Capture the cell that displays the provided text and extract its [x, y] central coordinate. 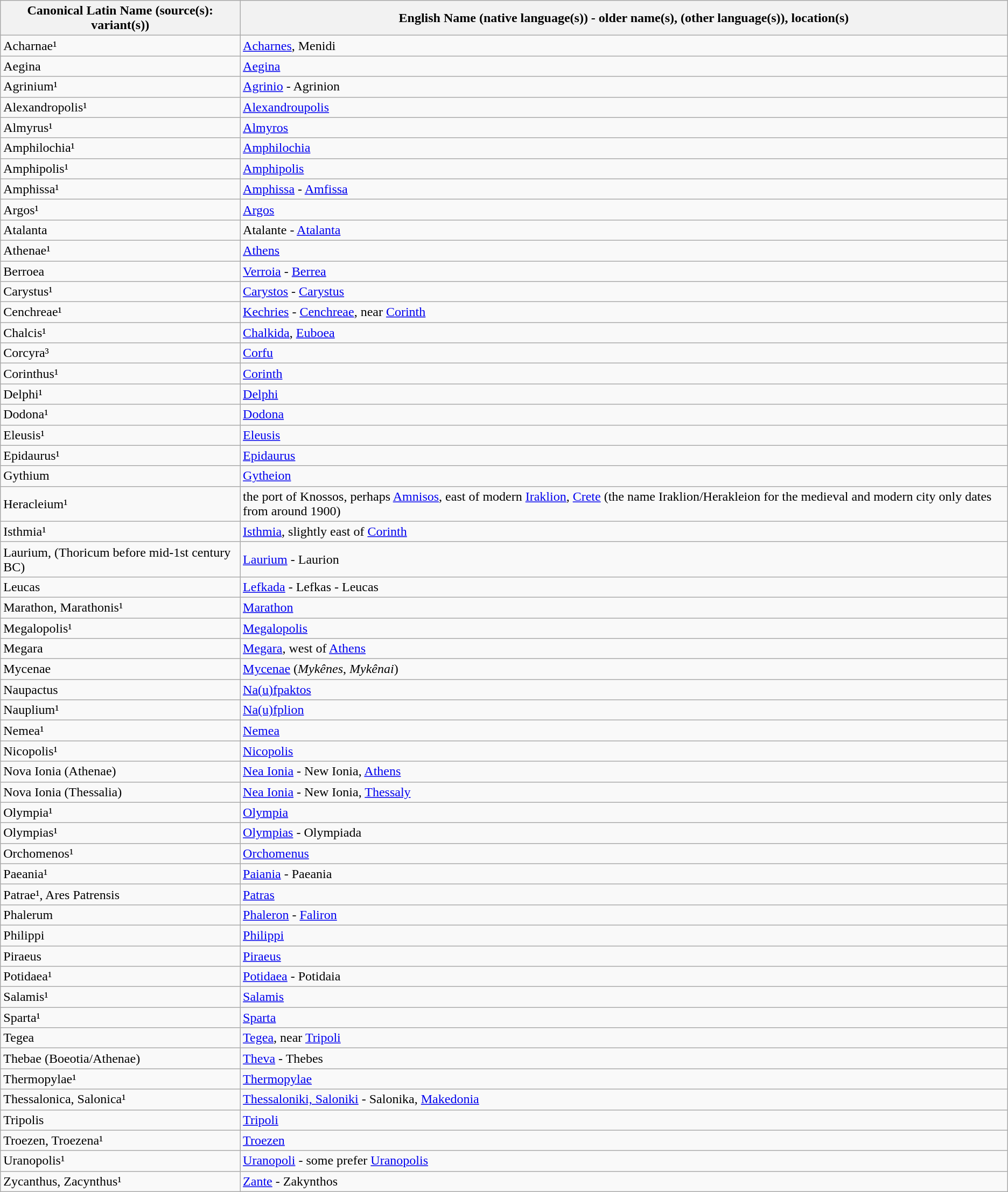
Chalkida, Euboea [624, 333]
Agrinium¹ [121, 87]
Nova Ionia (Athenae) [121, 772]
Epidaurus¹ [121, 455]
Potidaea - Potidaia [624, 977]
Paeania¹ [121, 874]
Nova Ionia (Thessalia) [121, 792]
Laurium, (Thoricum before mid-1st century BC) [121, 559]
Amphissa¹ [121, 189]
Tegea, near Tripoli [624, 1038]
Amphissa - Amfissa [624, 189]
Alexandroupolis [624, 107]
Sparta [624, 1018]
Tegea [121, 1038]
Orchomenos¹ [121, 853]
Thessaloniki, Saloniki - Salonika, Makedonia [624, 1099]
Nea Ionia - New Ionia, Thessaly [624, 792]
Mycenae [121, 669]
Kechries - Cenchreae, near Corinth [624, 312]
Nicopolis¹ [121, 751]
Corinth [624, 374]
Delphi¹ [121, 394]
Alexandropolis¹ [121, 107]
Corcyra³ [121, 353]
Isthmia¹ [121, 531]
Eleusis¹ [121, 435]
Berroea [121, 271]
Isthmia, slightly east of Corinth [624, 531]
Olympia¹ [121, 812]
Thebae (Boeotia/Athenae) [121, 1058]
Megalopolis¹ [121, 628]
Gythium [121, 476]
Salamis [624, 997]
Marathon, Marathonis¹ [121, 607]
Paiania - Paeania [624, 874]
Nauplium¹ [121, 710]
Leucas [121, 587]
Na(u)fpaktos [624, 690]
Olympias¹ [121, 833]
Almyros [624, 128]
Amphipolis¹ [121, 169]
Athenae¹ [121, 250]
Amphipolis [624, 169]
Theva - Thebes [624, 1058]
Nicopolis [624, 751]
Atalanta [121, 230]
Heracleium¹ [121, 504]
Thessalonica, Salonica¹ [121, 1099]
Lefkada - Lefkas - Leucas [624, 587]
Sparta¹ [121, 1018]
Almyrus¹ [121, 128]
Olympias - Olympiada [624, 833]
Carystus¹ [121, 292]
Megara, west of Athens [624, 649]
Thermopylae¹ [121, 1079]
Nemea¹ [121, 731]
Patras [624, 894]
Phalerum [121, 915]
Uranopolis¹ [121, 1161]
Amphilochia [624, 148]
Na(u)fplion [624, 710]
Cenchreae¹ [121, 312]
Agrinio - Agrinion [624, 87]
Amphilochia¹ [121, 148]
Carystos - Carystus [624, 292]
Dodona¹ [121, 415]
Marathon [624, 607]
Zycanthus, Zacynthus¹ [121, 1181]
Mycenae (Mykênes, Mykênai) [624, 669]
Argos¹ [121, 209]
Argos [624, 209]
Troezen, Troezena¹ [121, 1140]
Delphi [624, 394]
Olympia [624, 812]
Tripoli [624, 1120]
Chalcis¹ [121, 333]
Zante - Zakynthos [624, 1181]
Potidaea¹ [121, 977]
Gytheion [624, 476]
Epidaurus [624, 455]
Canonical Latin Name (source(s): variant(s)) [121, 18]
Thermopylae [624, 1079]
Corfu [624, 353]
Verroia - Berrea [624, 271]
Patrae¹, Ares Patrensis [121, 894]
Megara [121, 649]
Naupactus [121, 690]
Corinthus¹ [121, 374]
Nea Ionia - New Ionia, Athens [624, 772]
Acharnae¹ [121, 46]
Phaleron - Faliron [624, 915]
Uranopoli - some prefer Uranopolis [624, 1161]
Acharnes, Menidi [624, 46]
Eleusis [624, 435]
Troezen [624, 1140]
Athens [624, 250]
English Name (native language(s)) - older name(s), (other language(s)), location(s) [624, 18]
Nemea [624, 731]
Orchomenus [624, 853]
Atalante - Atalanta [624, 230]
Salamis¹ [121, 997]
Laurium - Laurion [624, 559]
Dodona [624, 415]
Megalopolis [624, 628]
Tripolis [121, 1120]
